Identify which cell holds the provided text, then report its (X, Y) central coordinate. 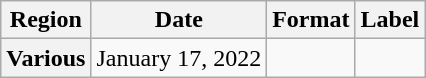
Format (311, 20)
Date (179, 20)
Region (46, 20)
Label (390, 20)
January 17, 2022 (179, 58)
Various (46, 58)
